Return [X, Y] of the center of cell containing provided text 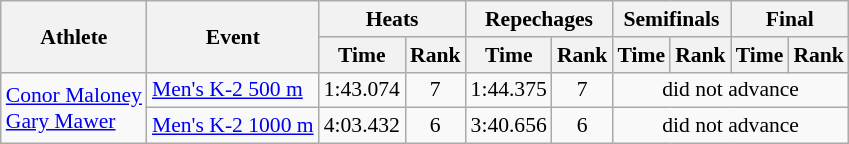
Men's K-2 1000 m [233, 126]
Semifinals [671, 19]
Repechages [540, 19]
Athlete [74, 36]
4:03.432 [362, 126]
Final [790, 19]
1:44.375 [509, 90]
3:40.656 [509, 126]
Heats [392, 19]
Men's K-2 500 m [233, 90]
Event [233, 36]
Conor MaloneyGary Mawer [74, 108]
1:43.074 [362, 90]
